Pinpoint the cell where the given text exists, returning its [X, Y] midpoint coordinate. 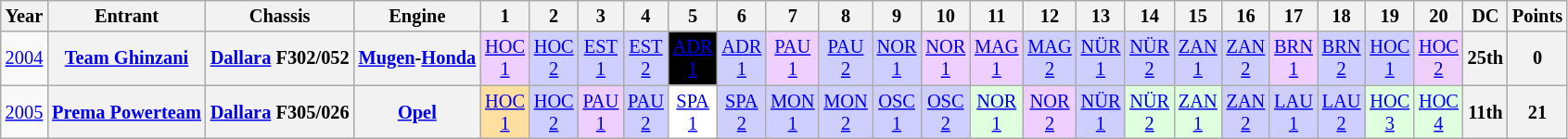
12 [1050, 16]
OSC1 [898, 112]
MON1 [792, 112]
Chassis [280, 16]
LAU2 [1342, 112]
4 [645, 16]
Dallara F305/026 [280, 112]
6 [742, 16]
11 [996, 16]
BRN2 [1342, 58]
14 [1150, 16]
3 [601, 16]
Opel [417, 112]
MON2 [846, 112]
NOR2 [1050, 112]
2 [555, 16]
SPA1 [694, 112]
11th [1485, 112]
BRN1 [1294, 58]
Dallara F302/052 [280, 58]
EST2 [645, 58]
17 [1294, 16]
LAU1 [1294, 112]
EST1 [601, 58]
Team Ghinzani [126, 58]
OSC2 [946, 112]
MAG2 [1050, 58]
13 [1102, 16]
5 [694, 16]
10 [946, 16]
25th [1485, 58]
HOC3 [1389, 112]
2005 [24, 112]
Prema Powerteam [126, 112]
15 [1198, 16]
Year [24, 16]
Mugen-Honda [417, 58]
21 [1537, 112]
Engine [417, 16]
MAG1 [996, 58]
Points [1537, 16]
20 [1439, 16]
7 [792, 16]
19 [1389, 16]
16 [1246, 16]
HOC4 [1439, 112]
2004 [24, 58]
9 [898, 16]
8 [846, 16]
1 [504, 16]
SPA2 [742, 112]
18 [1342, 16]
0 [1537, 58]
Entrant [126, 16]
DC [1485, 16]
